Extract the (x, y) coordinate from the center of the cell holding the provided text.  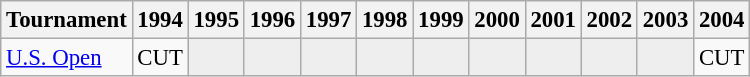
2004 (722, 20)
1995 (216, 20)
2000 (497, 20)
1998 (385, 20)
U.S. Open (66, 58)
1996 (272, 20)
1997 (328, 20)
1994 (160, 20)
2002 (609, 20)
2003 (665, 20)
1999 (441, 20)
2001 (553, 20)
Tournament (66, 20)
